Output the (X, Y) coordinate of the center of the cell containing the given text.  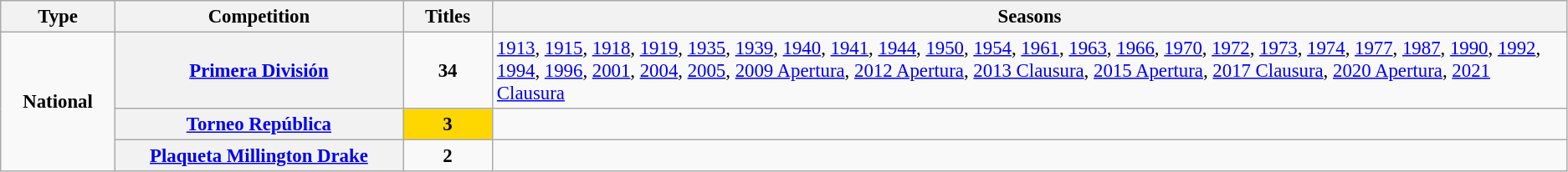
Titles (448, 17)
34 (448, 71)
Torneo República (259, 124)
2 (448, 156)
3 (448, 124)
Seasons (1030, 17)
Type (59, 17)
Primera División (259, 71)
National (59, 102)
Competition (259, 17)
Plaqueta Millington Drake (259, 156)
